From the cell containing the given text, extract its center point as (X, Y) coordinate. 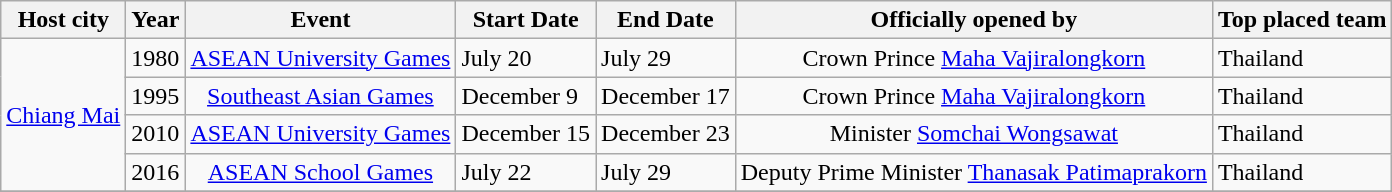
December 9 (526, 96)
Top placed team (1302, 20)
Start Date (526, 20)
1980 (156, 58)
July 20 (526, 58)
Host city (64, 20)
Southeast Asian Games (320, 96)
December 23 (666, 134)
Officially opened by (974, 20)
December 17 (666, 96)
December 15 (526, 134)
Chiang Mai (64, 115)
Event (320, 20)
1995 (156, 96)
ASEAN School Games (320, 172)
2010 (156, 134)
2016 (156, 172)
End Date (666, 20)
Minister Somchai Wongsawat (974, 134)
Deputy Prime Minister Thanasak Patimaprakorn (974, 172)
July 22 (526, 172)
Year (156, 20)
